Identify which cell holds the provided text, then report its [X, Y] central coordinate. 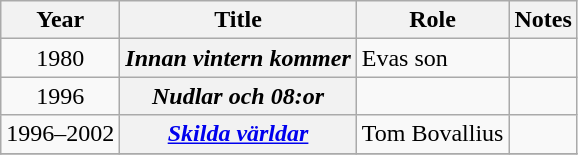
1980 [60, 58]
1996 [60, 96]
Nudlar och 08:or [238, 96]
Role [432, 20]
Title [238, 20]
Tom Bovallius [432, 134]
Evas son [432, 58]
Notes [543, 20]
Innan vintern kommer [238, 58]
1996–2002 [60, 134]
Year [60, 20]
Skilda världar [238, 134]
